Locate the cell with the specified text and output its (X, Y) center coordinate. 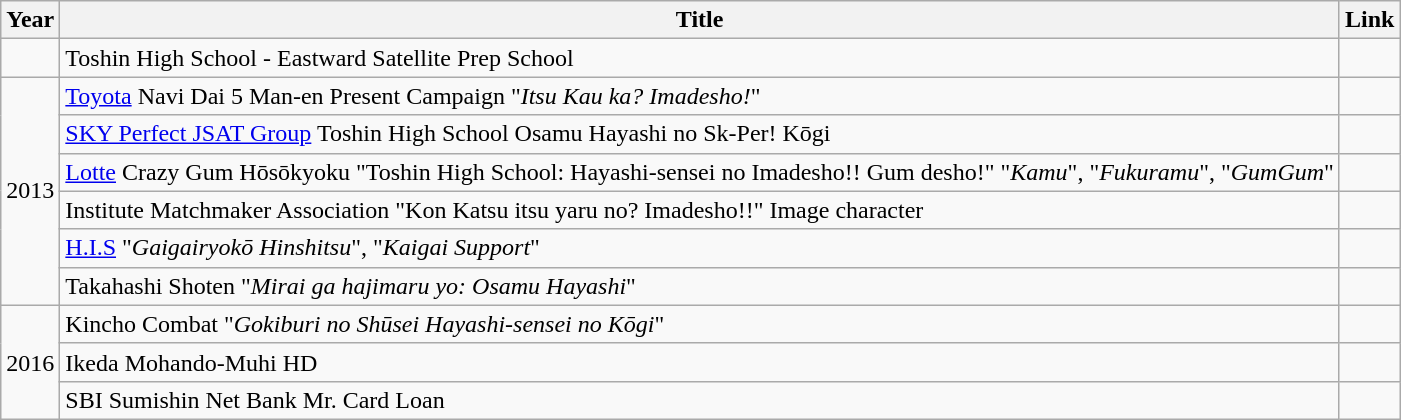
Year (30, 20)
Toyota Navi Dai 5 Man-en Present Campaign "Itsu Kau ka? Imadesho!" (700, 96)
Kincho Combat "Gokiburi no Shūsei Hayashi-sensei no Kōgi" (700, 324)
SKY Perfect JSAT Group Toshin High School Osamu Hayashi no Sk-Per! Kōgi (700, 134)
Institute Matchmaker Association "Kon Katsu itsu yaru no? Imadesho!!" Image character (700, 210)
Takahashi Shoten "Mirai ga hajimaru yo: Osamu Hayashi" (700, 286)
SBI Sumishin Net Bank Mr. Card Loan (700, 400)
2013 (30, 191)
Link (1369, 20)
Toshin High School - Eastward Satellite Prep School (700, 58)
Title (700, 20)
H.I.S "Gaigairyokō Hinshitsu", "Kaigai Support" (700, 248)
Lotte Crazy Gum Hōsōkyoku "Toshin High School: Hayashi-sensei no Imadesho!! Gum desho!" "Kamu", "Fukuramu", "GumGum" (700, 172)
Ikeda Mohando-Muhi HD (700, 362)
2016 (30, 362)
